From the cell containing the given text, extract its center point as [X, Y] coordinate. 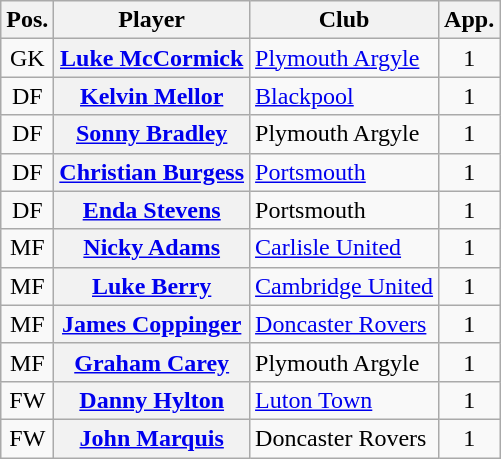
Player [152, 20]
Pos. [28, 20]
Club [344, 20]
Luke Berry [152, 286]
GK [28, 58]
Blackpool [344, 96]
Christian Burgess [152, 172]
Kelvin Mellor [152, 96]
Enda Stevens [152, 210]
Cambridge United [344, 286]
John Marquis [152, 438]
Luke McCormick [152, 58]
App. [470, 20]
Sonny Bradley [152, 134]
Nicky Adams [152, 248]
Carlisle United [344, 248]
James Coppinger [152, 324]
Danny Hylton [152, 400]
Luton Town [344, 400]
Graham Carey [152, 362]
